Find where the given text appears and provide that cell's center as [x, y] coordinate. 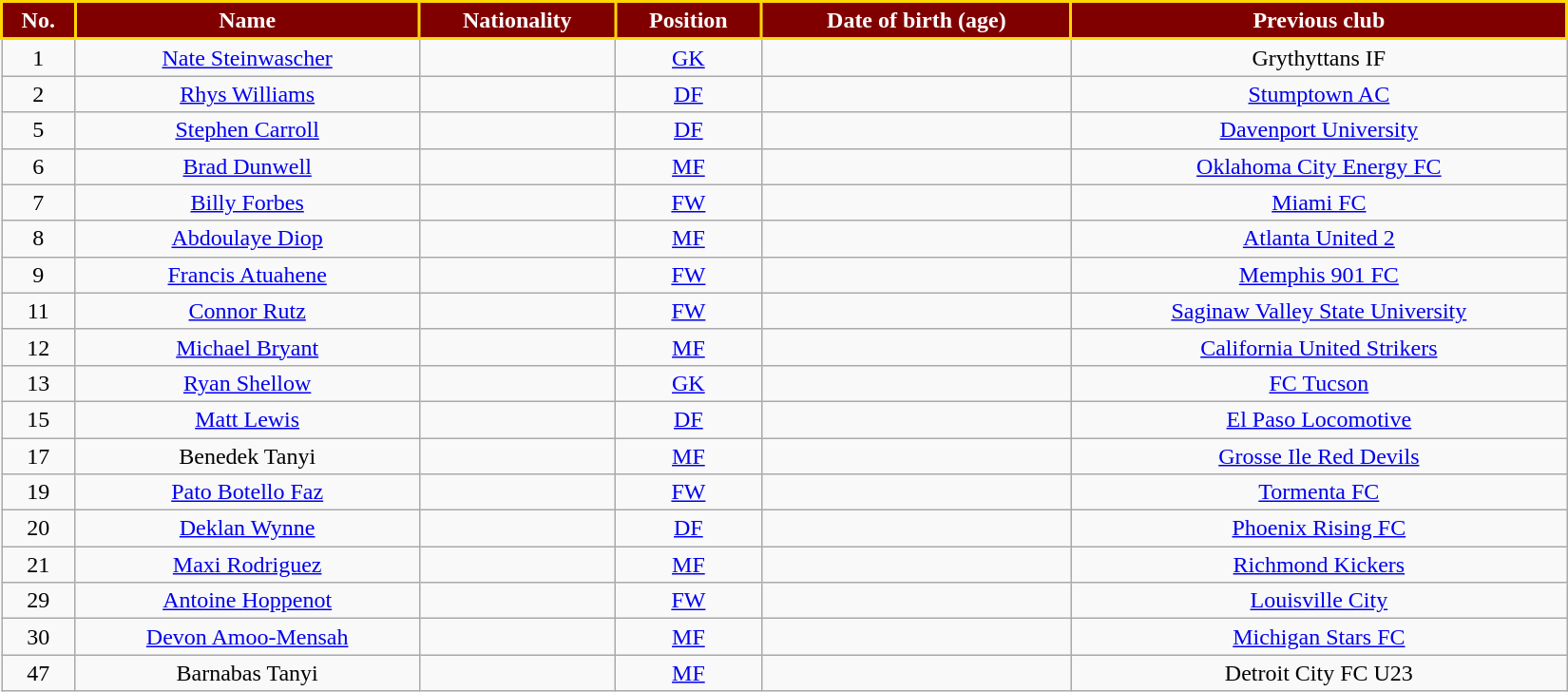
Tormenta FC [1319, 492]
Barnabas Tanyi [247, 673]
Previous club [1319, 21]
Michael Bryant [247, 347]
19 [39, 492]
13 [39, 383]
6 [39, 166]
Saginaw Valley State University [1319, 311]
15 [39, 419]
30 [39, 637]
17 [39, 455]
Benedek Tanyi [247, 455]
California United Strikers [1319, 347]
Antoine Hoppenot [247, 601]
47 [39, 673]
12 [39, 347]
Phoenix Rising FC [1319, 529]
29 [39, 601]
9 [39, 275]
Abdoulaye Diop [247, 239]
Position [688, 21]
Oklahoma City Energy FC [1319, 166]
Nate Steinwascher [247, 57]
Francis Atuahene [247, 275]
5 [39, 130]
Maxi Rodriguez [247, 565]
20 [39, 529]
Detroit City FC U23 [1319, 673]
Davenport University [1319, 130]
Grythyttans IF [1319, 57]
Billy Forbes [247, 202]
Miami FC [1319, 202]
FC Tucson [1319, 383]
1 [39, 57]
Nationality [517, 21]
Grosse Ile Red Devils [1319, 455]
No. [39, 21]
Name [247, 21]
2 [39, 94]
Richmond Kickers [1319, 565]
Matt Lewis [247, 419]
Date of birth (age) [916, 21]
Ryan Shellow [247, 383]
Rhys Williams [247, 94]
Pato Botello Faz [247, 492]
Atlanta United 2 [1319, 239]
Connor Rutz [247, 311]
8 [39, 239]
11 [39, 311]
Louisville City [1319, 601]
El Paso Locomotive [1319, 419]
Stephen Carroll [247, 130]
Memphis 901 FC [1319, 275]
Michigan Stars FC [1319, 637]
Brad Dunwell [247, 166]
7 [39, 202]
Devon Amoo-Mensah [247, 637]
Stumptown AC [1319, 94]
21 [39, 565]
Deklan Wynne [247, 529]
